Identify which cell holds the provided text, then report its [X, Y] central coordinate. 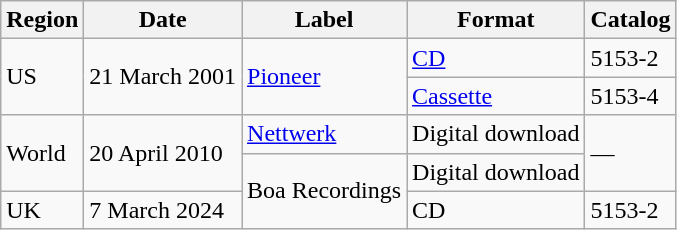
20 April 2010 [163, 153]
Region [42, 20]
Label [324, 20]
7 March 2024 [163, 210]
World [42, 153]
US [42, 77]
Date [163, 20]
Cassette [496, 96]
Pioneer [324, 77]
UK [42, 210]
Catalog [630, 20]
— [630, 153]
Boa Recordings [324, 191]
5153-4 [630, 96]
Format [496, 20]
21 March 2001 [163, 77]
Nettwerk [324, 134]
